From the cell containing the given text, extract its center point as (X, Y) coordinate. 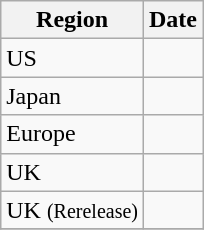
Japan (72, 96)
Region (72, 20)
UK (72, 172)
Europe (72, 134)
UK (Rerelease) (72, 210)
US (72, 58)
Date (174, 20)
